For the text-containing cell, return its midpoint in (X, Y) coordinate format. 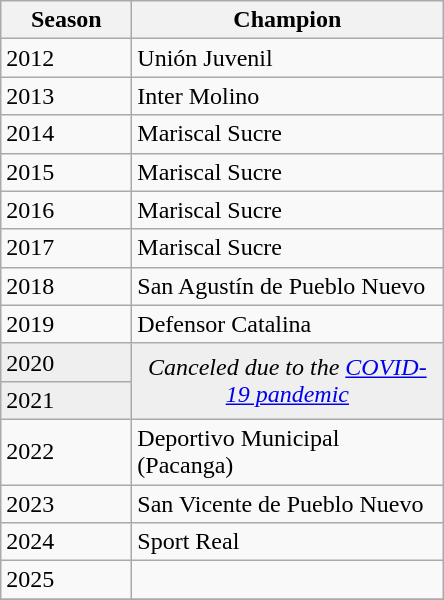
2012 (66, 58)
Canceled due to the COVID-19 pandemic (288, 381)
San Vicente de Pueblo Nuevo (288, 503)
2024 (66, 542)
Unión Juvenil (288, 58)
2015 (66, 172)
San Agustín de Pueblo Nuevo (288, 286)
Champion (288, 20)
Inter Molino (288, 96)
2025 (66, 580)
2021 (66, 400)
2016 (66, 210)
Sport Real (288, 542)
2014 (66, 134)
Deportivo Municipal (Pacanga) (288, 452)
2017 (66, 248)
2023 (66, 503)
2022 (66, 452)
Defensor Catalina (288, 324)
2019 (66, 324)
2020 (66, 362)
Season (66, 20)
2013 (66, 96)
2018 (66, 286)
